Extract the (X, Y) coordinate from the center of the cell holding the provided text.  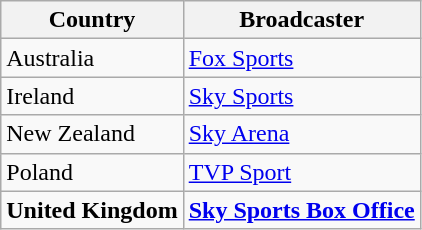
Sky Arena (302, 134)
New Zealand (92, 134)
Sky Sports Box Office (302, 210)
Broadcaster (302, 20)
Sky Sports (302, 96)
Country (92, 20)
TVP Sport (302, 172)
Ireland (92, 96)
Poland (92, 172)
United Kingdom (92, 210)
Fox Sports (302, 58)
Australia (92, 58)
